Detect which cell encompasses the target text, then output its (x, y) center coordinate. 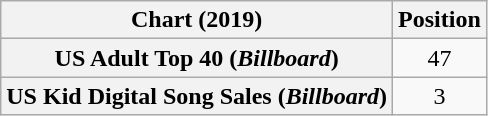
US Kid Digital Song Sales (Billboard) (197, 96)
Position (440, 20)
US Adult Top 40 (Billboard) (197, 58)
3 (440, 96)
Chart (2019) (197, 20)
47 (440, 58)
